Return (x, y) of the center of cell containing provided text 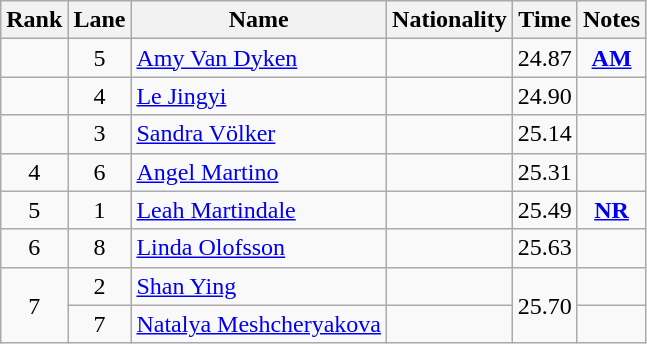
Notes (611, 20)
1 (100, 210)
25.70 (544, 305)
24.87 (544, 58)
Shan Ying (259, 286)
Name (259, 20)
24.90 (544, 96)
3 (100, 134)
8 (100, 248)
Angel Martino (259, 172)
Nationality (450, 20)
Natalya Meshcheryakova (259, 324)
NR (611, 210)
Amy Van Dyken (259, 58)
Le Jingyi (259, 96)
Leah Martindale (259, 210)
Rank (34, 20)
Time (544, 20)
AM (611, 58)
Linda Olofsson (259, 248)
25.14 (544, 134)
Lane (100, 20)
25.49 (544, 210)
25.63 (544, 248)
25.31 (544, 172)
2 (100, 286)
Sandra Völker (259, 134)
